From the cell containing the given text, extract its center point as [X, Y] coordinate. 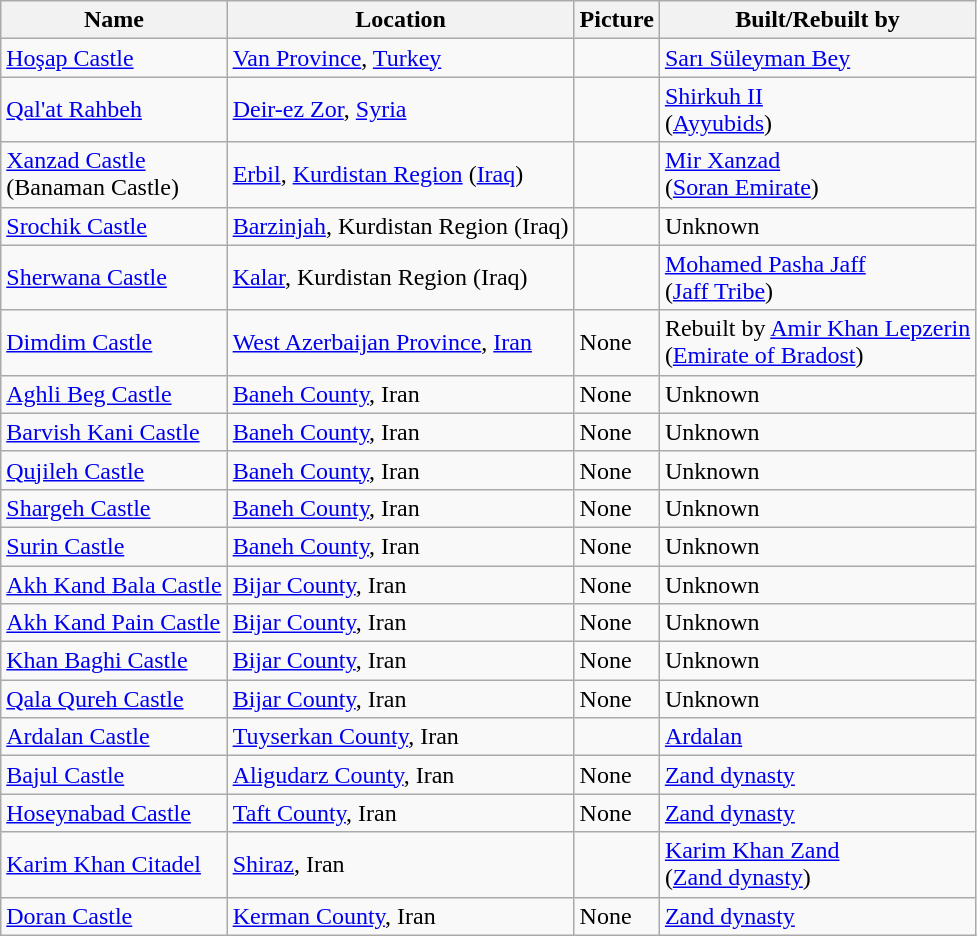
Aghli Beg Castle [114, 394]
Qujileh Castle [114, 470]
Srochik Castle [114, 226]
Hoseynabad Castle [114, 813]
Shiraz, Iran [400, 864]
Hoşap Castle [114, 58]
Erbil, Kurdistan Region (Iraq) [400, 174]
Van Province, Turkey [400, 58]
Deir-ez Zor, Syria [400, 110]
Mohamed Pasha Jaff(Jaff Tribe) [817, 278]
Akh Kand Bala Castle [114, 585]
Karim Khan Zand(Zand dynasty) [817, 864]
Surin Castle [114, 546]
Qal'at Rahbeh [114, 110]
Rebuilt by Amir Khan Lepzerin(Emirate of Bradost) [817, 342]
Xanzad Castle(Banaman Castle) [114, 174]
Qala Qureh Castle [114, 699]
West Azerbaijan Province, Iran [400, 342]
Ardalan [817, 737]
Bajul Castle [114, 775]
Tuyserkan County, Iran [400, 737]
Kalar, Kurdistan Region (Iraq) [400, 278]
Shargeh Castle [114, 508]
Taft County, Iran [400, 813]
Shirkuh II(Ayyubids) [817, 110]
Mir Xanzad(Soran Emirate) [817, 174]
Ardalan Castle [114, 737]
Dimdim Castle [114, 342]
Barzinjah, Kurdistan Region (Iraq) [400, 226]
Akh Kand Pain Castle [114, 623]
Sherwana Castle [114, 278]
Kerman County, Iran [400, 916]
Aligudarz County, Iran [400, 775]
Sarı Süleyman Bey [817, 58]
Barvish Kani Castle [114, 432]
Name [114, 20]
Built/Rebuilt by [817, 20]
Location [400, 20]
Karim Khan Citadel [114, 864]
Doran Castle [114, 916]
Picture [616, 20]
Khan Baghi Castle [114, 661]
